Detect which cell encompasses the target text, then output its (x, y) center coordinate. 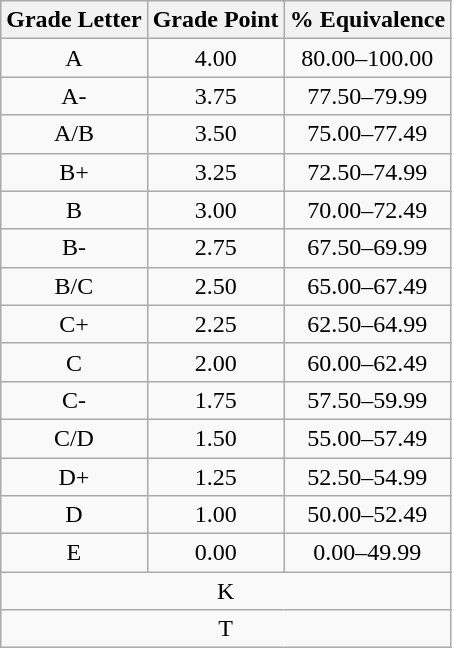
1.50 (216, 438)
62.50–64.99 (367, 324)
3.50 (216, 134)
77.50–79.99 (367, 96)
2.25 (216, 324)
50.00–52.49 (367, 515)
3.25 (216, 172)
72.50–74.99 (367, 172)
C- (74, 400)
B+ (74, 172)
0.00–49.99 (367, 553)
K (226, 591)
80.00–100.00 (367, 58)
4.00 (216, 58)
60.00–62.49 (367, 362)
75.00–77.49 (367, 134)
2.75 (216, 248)
A (74, 58)
3.75 (216, 96)
D (74, 515)
67.50–69.99 (367, 248)
B (74, 210)
E (74, 553)
52.50–54.99 (367, 477)
C+ (74, 324)
Grade Letter (74, 20)
70.00–72.49 (367, 210)
Grade Point (216, 20)
3.00 (216, 210)
2.50 (216, 286)
57.50–59.99 (367, 400)
C (74, 362)
C/D (74, 438)
B/C (74, 286)
D+ (74, 477)
A- (74, 96)
T (226, 629)
1.75 (216, 400)
1.00 (216, 515)
1.25 (216, 477)
A/B (74, 134)
B- (74, 248)
55.00–57.49 (367, 438)
0.00 (216, 553)
2.00 (216, 362)
65.00–67.49 (367, 286)
% Equivalence (367, 20)
